Find where the given text appears and provide that cell's center as [X, Y] coordinate. 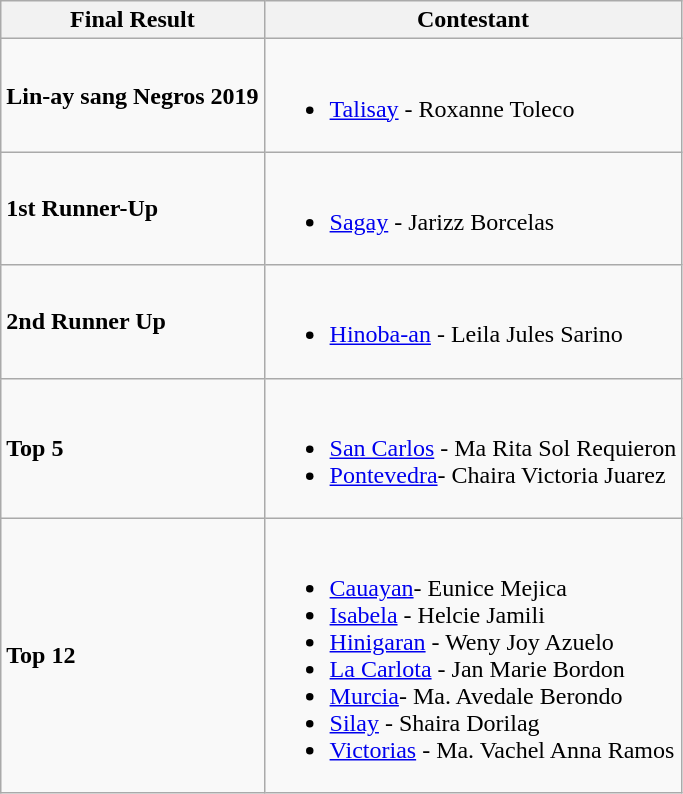
Hinoba-an - Leila Jules Sarino [473, 322]
Final Result [132, 20]
Contestant [473, 20]
Talisay - Roxanne Toleco [473, 96]
San Carlos - Ma Rita Sol RequieronPontevedra- Chaira Victoria Juarez [473, 448]
1st Runner-Up [132, 208]
2nd Runner Up [132, 322]
Top 5 [132, 448]
Lin-ay sang Negros 2019 [132, 96]
Top 12 [132, 656]
Sagay - Jarizz Borcelas [473, 208]
